From the cell containing the given text, extract its center point as [x, y] coordinate. 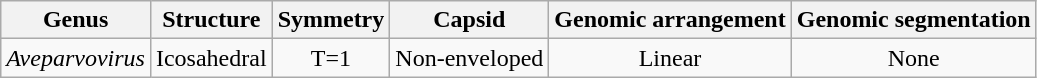
Icosahedral [211, 58]
Non-enveloped [470, 58]
Genus [76, 20]
Genomic segmentation [914, 20]
T=1 [331, 58]
Aveparvovirus [76, 58]
Linear [670, 58]
Structure [211, 20]
Capsid [470, 20]
Genomic arrangement [670, 20]
None [914, 58]
Symmetry [331, 20]
